Return (X, Y) of the center of cell containing provided text 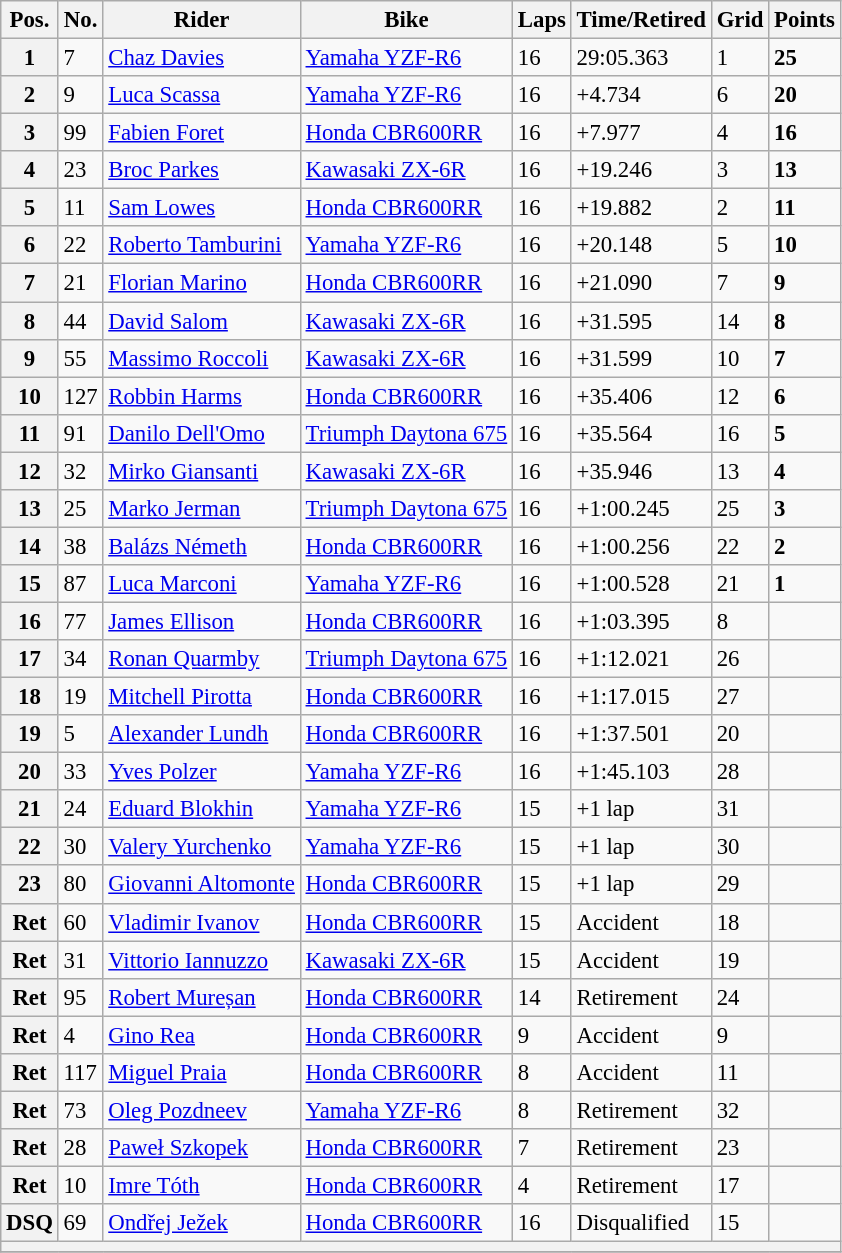
+1:12.021 (641, 659)
Florian Marino (202, 283)
Points (804, 20)
Chaz Davies (202, 58)
27 (740, 697)
44 (80, 321)
Balázs Németh (202, 546)
Luca Scassa (202, 95)
Bike (406, 20)
87 (80, 584)
Mitchell Pirotta (202, 697)
No. (80, 20)
Fabien Foret (202, 133)
Robert Mureșan (202, 997)
Oleg Pozdneev (202, 1110)
33 (80, 772)
+1:37.501 (641, 734)
73 (80, 1110)
60 (80, 922)
+20.148 (641, 245)
55 (80, 358)
Marko Jerman (202, 509)
+7.977 (641, 133)
Disqualified (641, 1223)
Vladimir Ivanov (202, 922)
James Ellison (202, 621)
Massimo Roccoli (202, 358)
Sam Lowes (202, 208)
+1:00.528 (641, 584)
Mirko Giansanti (202, 471)
David Salom (202, 321)
Paweł Szkopek (202, 1148)
Broc Parkes (202, 170)
Ronan Quarmby (202, 659)
29:05.363 (641, 58)
+1:00.245 (641, 509)
80 (80, 885)
+35.406 (641, 396)
Yves Polzer (202, 772)
DSQ (30, 1223)
117 (80, 1073)
+31.599 (641, 358)
Grid (740, 20)
Time/Retired (641, 20)
Ondřej Ježek (202, 1223)
91 (80, 433)
+4.734 (641, 95)
29 (740, 885)
26 (740, 659)
+35.946 (641, 471)
127 (80, 396)
Vittorio Iannuzzo (202, 960)
Laps (542, 20)
Roberto Tamburini (202, 245)
+35.564 (641, 433)
Pos. (30, 20)
Gino Rea (202, 1035)
Robbin Harms (202, 396)
+1:00.256 (641, 546)
Valery Yurchenko (202, 847)
99 (80, 133)
+19.246 (641, 170)
+1:03.395 (641, 621)
+21.090 (641, 283)
Giovanni Altomonte (202, 885)
Alexander Lundh (202, 734)
Eduard Blokhin (202, 809)
+1:45.103 (641, 772)
Luca Marconi (202, 584)
38 (80, 546)
Miguel Praia (202, 1073)
77 (80, 621)
+31.595 (641, 321)
95 (80, 997)
Rider (202, 20)
Imre Tóth (202, 1185)
69 (80, 1223)
34 (80, 659)
+19.882 (641, 208)
+1:17.015 (641, 697)
Danilo Dell'Omo (202, 433)
